Return (X, Y) of the center of cell containing provided text 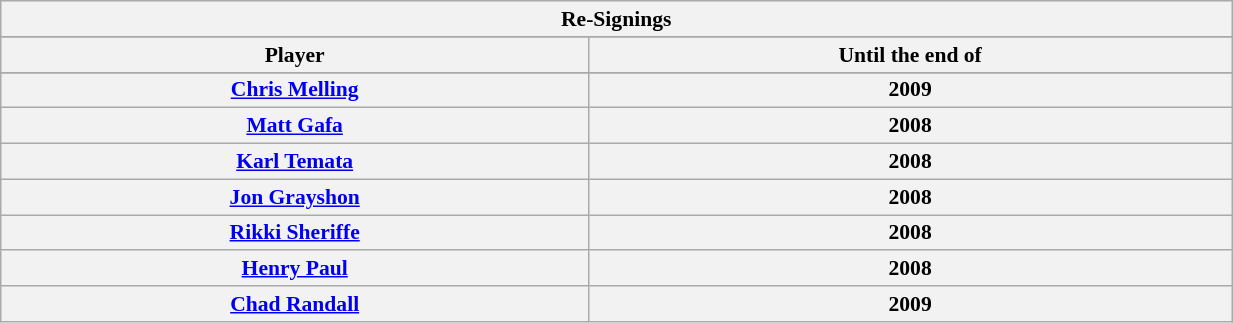
Player (295, 55)
Chad Randall (295, 304)
Re-Signings (616, 19)
Rikki Sheriffe (295, 233)
Jon Grayshon (295, 197)
Henry Paul (295, 269)
Until the end of (910, 55)
Chris Melling (295, 90)
Karl Temata (295, 162)
Matt Gafa (295, 126)
